Locate the cell with the specified text and output its [x, y] center coordinate. 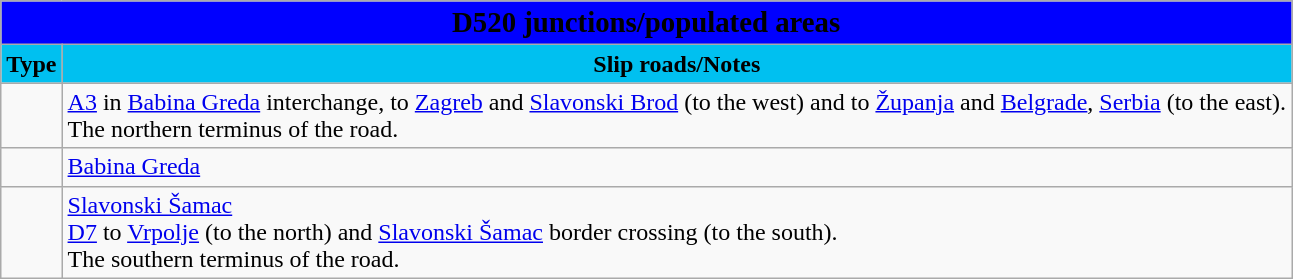
Babina Greda [676, 167]
Type [32, 64]
Slavonski Šamac D7 to Vrpolje (to the north) and Slavonski Šamac border crossing (to the south).The southern terminus of the road. [676, 232]
D520 junctions/populated areas [646, 23]
Slip roads/Notes [676, 64]
